Search for the cell housing the specified text and yield its (x, y) center coordinate. 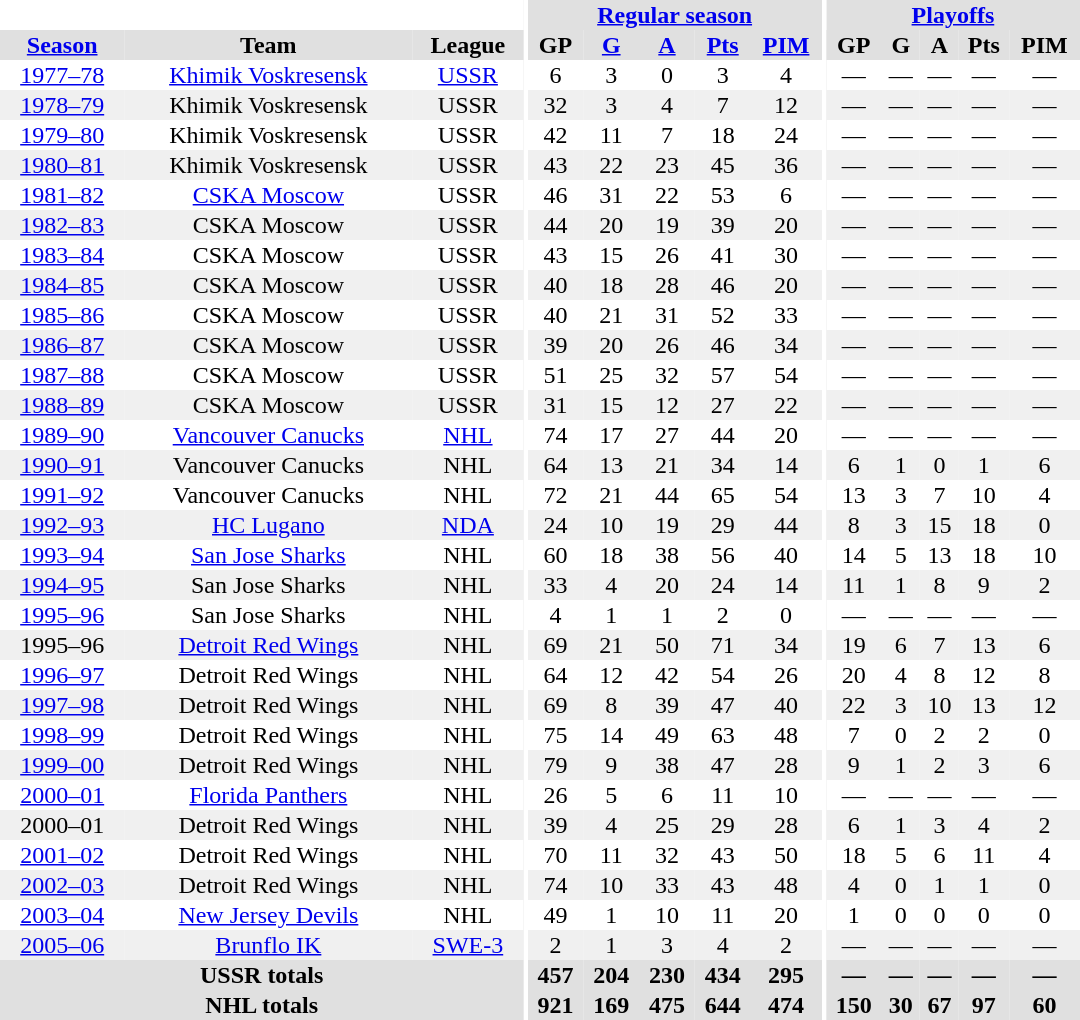
1993–94 (62, 555)
1994–95 (62, 585)
League (468, 45)
23 (667, 165)
52 (723, 315)
150 (854, 1005)
475 (667, 1005)
Season (62, 45)
USSR totals (262, 975)
41 (723, 255)
1984–85 (62, 285)
2003–04 (62, 915)
204 (611, 975)
921 (556, 1005)
79 (556, 765)
Team (268, 45)
1986–87 (62, 345)
2005–06 (62, 945)
63 (723, 735)
1983–84 (62, 255)
1987–88 (62, 375)
1982–83 (62, 225)
Playoffs (953, 15)
644 (723, 1005)
97 (984, 1005)
1985–86 (62, 315)
169 (611, 1005)
NDA (468, 525)
1979–80 (62, 135)
457 (556, 975)
1992–93 (62, 525)
Florida Panthers (268, 795)
New Jersey Devils (268, 915)
45 (723, 165)
1991–92 (62, 495)
2001–02 (62, 855)
Regular season (675, 15)
1988–89 (62, 405)
Brunflo IK (268, 945)
65 (723, 495)
36 (786, 165)
HC Lugano (268, 525)
51 (556, 375)
57 (723, 375)
1978–79 (62, 105)
1989–90 (62, 435)
53 (723, 195)
67 (940, 1005)
72 (556, 495)
56 (723, 555)
295 (786, 975)
1990–91 (62, 465)
230 (667, 975)
SWE-3 (468, 945)
1981–82 (62, 195)
1980–81 (62, 165)
71 (723, 645)
1977–78 (62, 75)
1997–98 (62, 705)
75 (556, 735)
2002–03 (62, 885)
70 (556, 855)
1999–00 (62, 765)
1998–99 (62, 735)
1996–97 (62, 675)
474 (786, 1005)
17 (611, 435)
434 (723, 975)
NHL totals (262, 1005)
